Extract the [x, y] coordinate from the center of the cell holding the provided text.  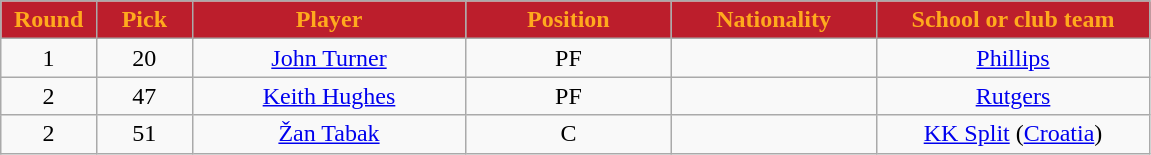
KK Split (Croatia) [1013, 134]
Phillips [1013, 58]
47 [144, 96]
1 [49, 58]
Keith Hughes [329, 96]
51 [144, 134]
School or club team [1013, 20]
Pick [144, 20]
Round [49, 20]
Rutgers [1013, 96]
Žan Tabak [329, 134]
C [568, 134]
Player [329, 20]
Position [568, 20]
Nationality [774, 20]
John Turner [329, 58]
20 [144, 58]
